Scan for the cell matching the given text and deliver its (x, y) coordinate at center. 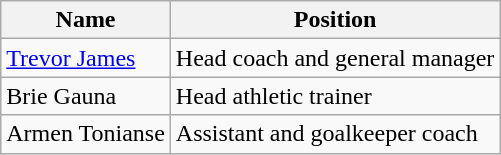
Name (86, 20)
Trevor James (86, 58)
Armen Tonianse (86, 134)
Position (335, 20)
Brie Gauna (86, 96)
Head athletic trainer (335, 96)
Assistant and goalkeeper coach (335, 134)
Head coach and general manager (335, 58)
